Capture the cell that displays the provided text and extract its (x, y) central coordinate. 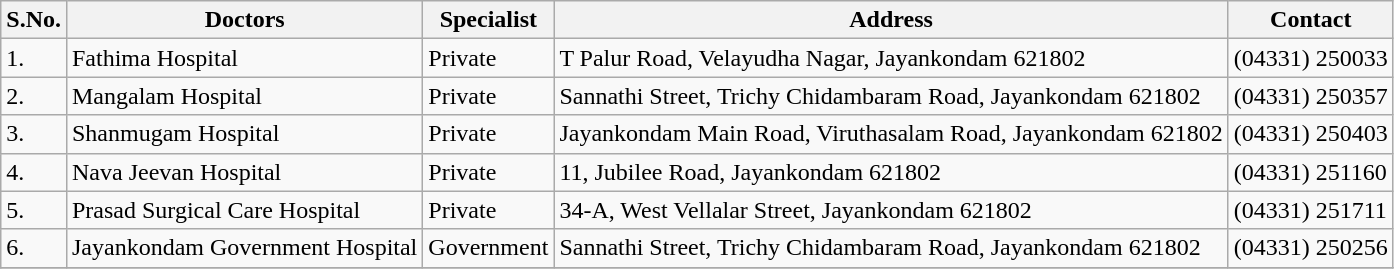
Jayankondam Government Hospital (244, 248)
11, Jubilee Road, Jayankondam 621802 (891, 172)
S.No. (34, 20)
2. (34, 96)
Jayankondam Main Road, Viruthasalam Road, Jayankondam 621802 (891, 134)
(04331) 250357 (1310, 96)
Address (891, 20)
34-A, West Vellalar Street, Jayankondam 621802 (891, 210)
(04331) 251711 (1310, 210)
6. (34, 248)
Doctors (244, 20)
(04331) 250256 (1310, 248)
1. (34, 58)
Contact (1310, 20)
T Palur Road, Velayudha Nagar, Jayankondam 621802 (891, 58)
(04331) 251160 (1310, 172)
5. (34, 210)
3. (34, 134)
(04331) 250403 (1310, 134)
Shanmugam Hospital (244, 134)
Prasad Surgical Care Hospital (244, 210)
Specialist (488, 20)
Nava Jeevan Hospital (244, 172)
Fathima Hospital (244, 58)
Mangalam Hospital (244, 96)
4. (34, 172)
(04331) 250033 (1310, 58)
Government (488, 248)
